Scan for the cell matching the given text and deliver its [X, Y] coordinate at center. 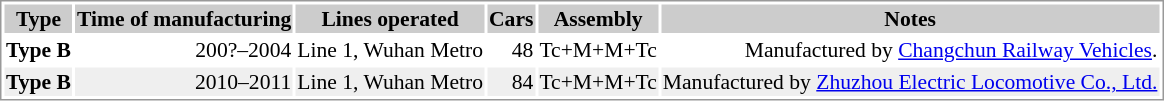
Assembly [598, 18]
Type [38, 18]
2010–2011 [184, 82]
Manufactured by Zhuzhou Electric Locomotive Co., Ltd. [910, 82]
200?–2004 [184, 50]
Time of manufacturing [184, 18]
Cars [512, 18]
Notes [910, 18]
48 [512, 50]
84 [512, 82]
Manufactured by Changchun Railway Vehicles. [910, 50]
Lines operated [390, 18]
